Return the (x, y) coordinate for the center point of the cell that contains the specified text.  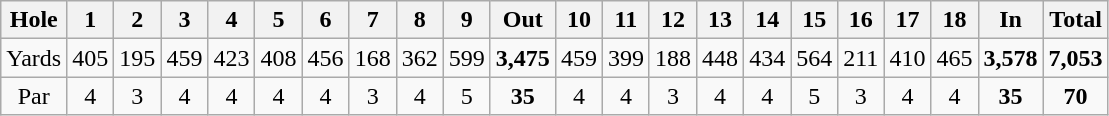
11 (626, 20)
410 (908, 58)
7,053 (1076, 58)
188 (672, 58)
13 (720, 20)
408 (278, 58)
564 (814, 58)
12 (672, 20)
599 (466, 58)
362 (420, 58)
9 (466, 20)
17 (908, 20)
434 (768, 58)
10 (578, 20)
14 (768, 20)
405 (90, 58)
399 (626, 58)
6 (326, 20)
3,578 (1010, 58)
Par (34, 96)
423 (232, 58)
3,475 (522, 58)
Out (522, 20)
Total (1076, 20)
In (1010, 20)
2 (138, 20)
465 (954, 58)
Yards (34, 58)
18 (954, 20)
Hole (34, 20)
70 (1076, 96)
7 (372, 20)
16 (861, 20)
8 (420, 20)
448 (720, 58)
195 (138, 58)
1 (90, 20)
456 (326, 58)
15 (814, 20)
211 (861, 58)
168 (372, 58)
